Capture the cell that displays the provided text and extract its (x, y) central coordinate. 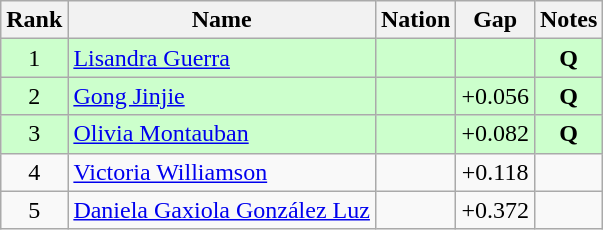
Daniela Gaxiola González Luz (222, 210)
Notes (568, 20)
Rank (34, 20)
Gap (496, 20)
Gong Jinjie (222, 96)
Lisandra Guerra (222, 58)
3 (34, 134)
Name (222, 20)
+0.056 (496, 96)
+0.118 (496, 172)
Victoria Williamson (222, 172)
+0.372 (496, 210)
Nation (415, 20)
+0.082 (496, 134)
Olivia Montauban (222, 134)
4 (34, 172)
5 (34, 210)
2 (34, 96)
1 (34, 58)
